Scan for the cell matching the given text and deliver its (x, y) coordinate at center. 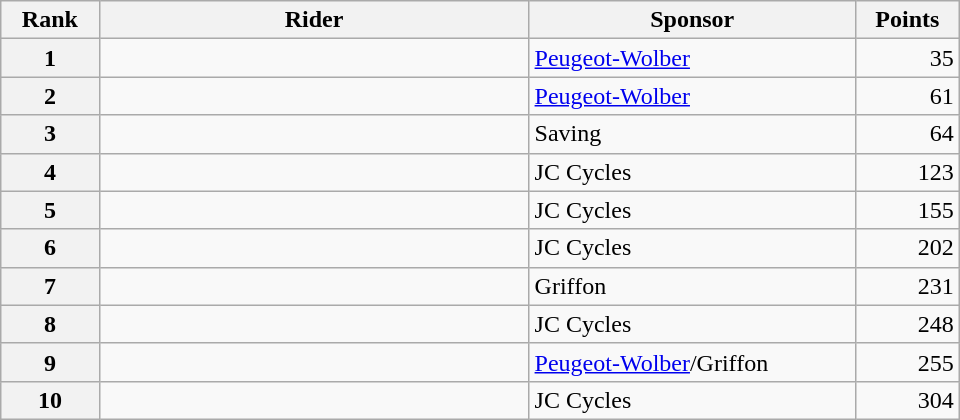
Saving (692, 134)
Rank (50, 20)
61 (907, 96)
Points (907, 20)
Sponsor (692, 20)
2 (50, 96)
248 (907, 324)
1 (50, 58)
Peugeot-Wolber/Griffon (692, 362)
9 (50, 362)
35 (907, 58)
10 (50, 400)
64 (907, 134)
155 (907, 210)
Griffon (692, 286)
6 (50, 248)
231 (907, 286)
5 (50, 210)
4 (50, 172)
255 (907, 362)
Rider (314, 20)
3 (50, 134)
202 (907, 248)
7 (50, 286)
123 (907, 172)
8 (50, 324)
304 (907, 400)
